Determine the [x, y] coordinate at the center of the cell enclosing the given text.  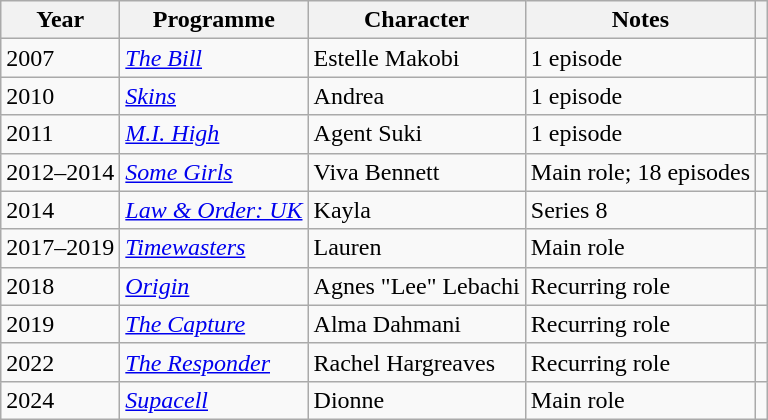
Law & Order: UK [214, 210]
Main role; 18 episodes [640, 172]
Skins [214, 96]
2017–2019 [60, 248]
Character [416, 20]
Estelle Makobi [416, 58]
The Capture [214, 324]
Viva Bennett [416, 172]
Programme [214, 20]
Supacell [214, 400]
2022 [60, 362]
Notes [640, 20]
2011 [60, 134]
2012–2014 [60, 172]
Rachel Hargreaves [416, 362]
2024 [60, 400]
Series 8 [640, 210]
2014 [60, 210]
Dionne [416, 400]
2007 [60, 58]
Kayla [416, 210]
Alma Dahmani [416, 324]
Andrea [416, 96]
Origin [214, 286]
Agent Suki [416, 134]
The Responder [214, 362]
2019 [60, 324]
Some Girls [214, 172]
2018 [60, 286]
2010 [60, 96]
Year [60, 20]
The Bill [214, 58]
Timewasters [214, 248]
M.I. High [214, 134]
Agnes "Lee" Lebachi [416, 286]
Lauren [416, 248]
